Scan for the cell matching the given text and deliver its (x, y) coordinate at center. 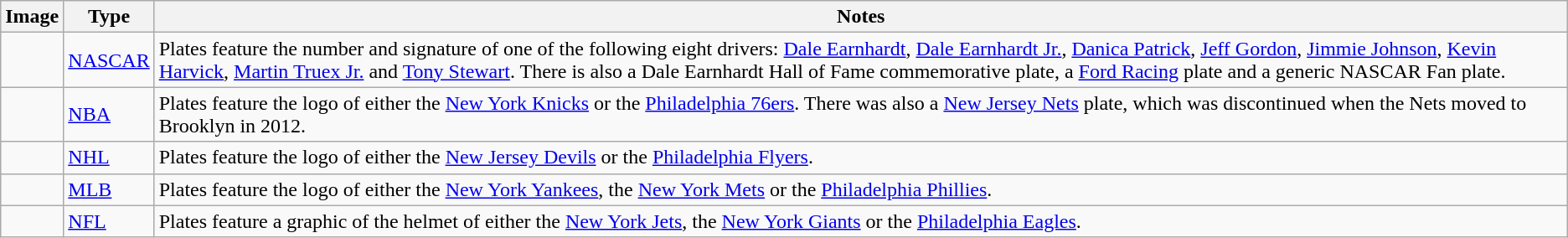
Notes (861, 17)
NHL (109, 158)
NASCAR (109, 60)
Type (109, 17)
Plates feature a graphic of the helmet of either the New York Jets, the New York Giants or the Philadelphia Eagles. (861, 221)
Plates feature the logo of either the New Jersey Devils or the Philadelphia Flyers. (861, 158)
MLB (109, 189)
Plates feature the logo of either the New York Yankees, the New York Mets or the Philadelphia Phillies. (861, 189)
NBA (109, 114)
NFL (109, 221)
Image (32, 17)
